Search for the cell housing the specified text and yield its [X, Y] center coordinate. 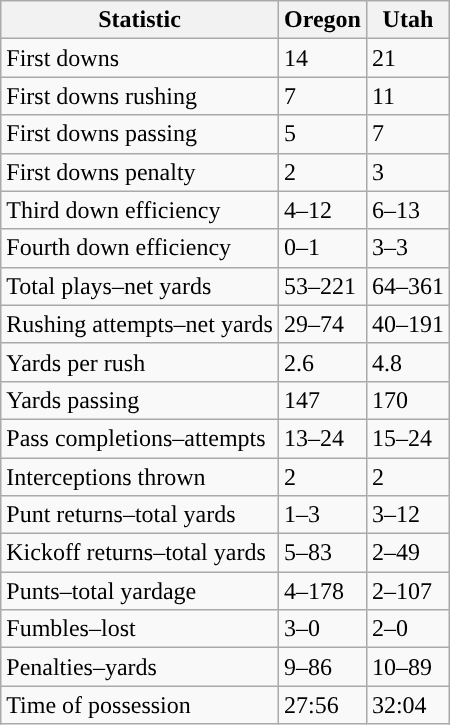
Utah [408, 20]
4–178 [322, 591]
27:56 [322, 705]
40–191 [408, 324]
14 [322, 58]
3–12 [408, 515]
1–3 [322, 515]
Rushing attempts–net yards [140, 324]
4.8 [408, 362]
4–12 [322, 210]
Pass completions–attempts [140, 438]
32:04 [408, 705]
Time of possession [140, 705]
29–74 [322, 324]
6–13 [408, 210]
Punt returns–total yards [140, 515]
147 [322, 400]
First downs [140, 58]
5–83 [322, 553]
21 [408, 58]
First downs rushing [140, 96]
Total plays–net yards [140, 286]
Fourth down efficiency [140, 248]
Yards per rush [140, 362]
Interceptions thrown [140, 477]
0–1 [322, 248]
First downs passing [140, 134]
Yards passing [140, 400]
13–24 [322, 438]
Third down efficiency [140, 210]
2–49 [408, 553]
Penalties–yards [140, 667]
Fumbles–lost [140, 629]
170 [408, 400]
11 [408, 96]
3 [408, 172]
53–221 [322, 286]
2–0 [408, 629]
2.6 [322, 362]
First downs penalty [140, 172]
10–89 [408, 667]
Kickoff returns–total yards [140, 553]
3–0 [322, 629]
5 [322, 134]
Statistic [140, 20]
9–86 [322, 667]
3–3 [408, 248]
64–361 [408, 286]
2–107 [408, 591]
15–24 [408, 438]
Punts–total yardage [140, 591]
Oregon [322, 20]
